For the text-containing cell, return its midpoint in (x, y) coordinate format. 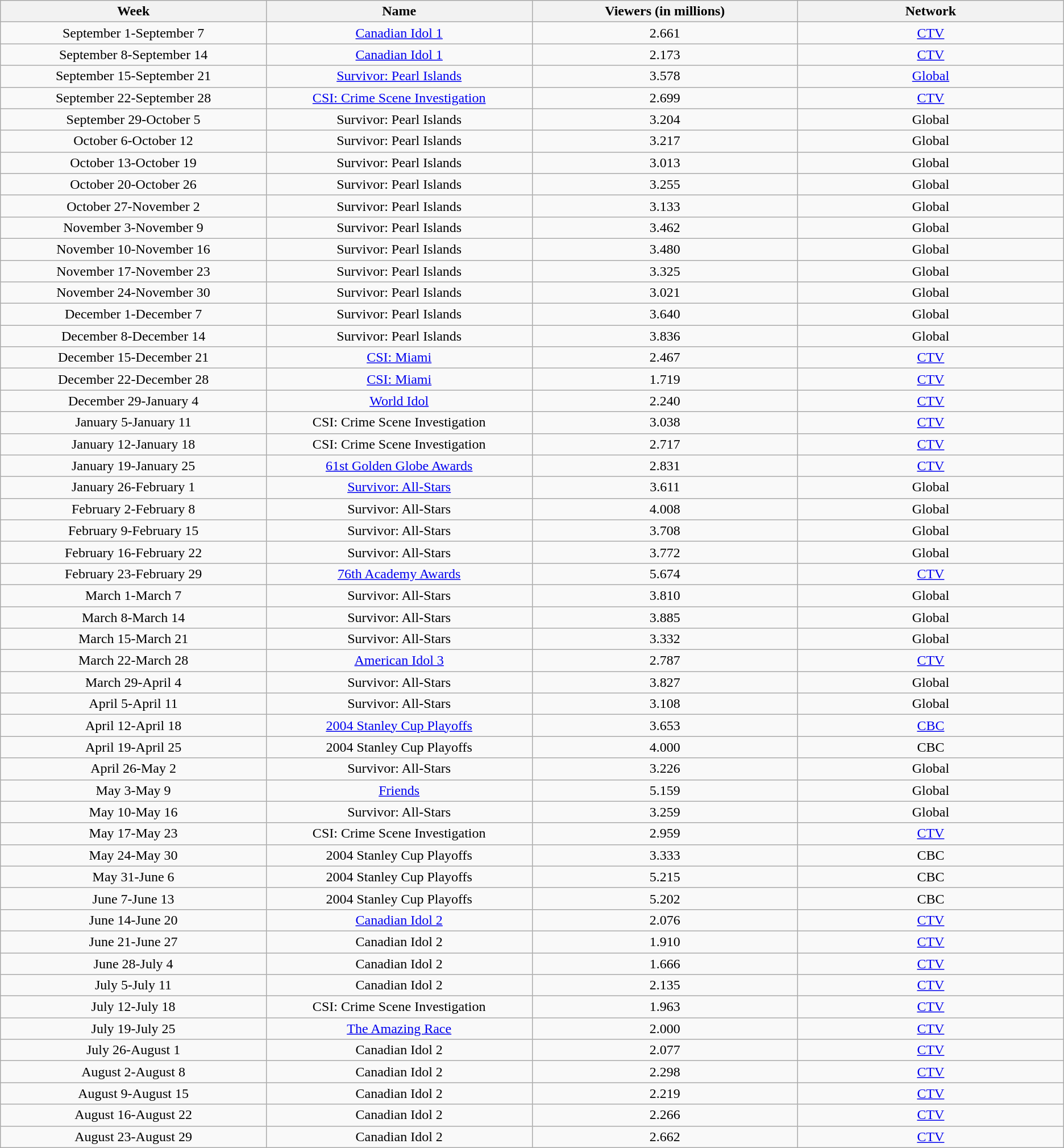
American Idol 3 (399, 661)
June 21-June 27 (134, 942)
May 17-May 23 (134, 834)
2.076 (665, 920)
3.480 (665, 249)
3.885 (665, 617)
3.133 (665, 206)
November 10-November 16 (134, 249)
76th Academy Awards (399, 574)
September 22-September 28 (134, 98)
2.240 (665, 401)
3.611 (665, 487)
February 2-February 8 (134, 509)
March 22-March 28 (134, 661)
January 26-February 1 (134, 487)
January 5-January 11 (134, 422)
2.173 (665, 55)
1.910 (665, 942)
October 27-November 2 (134, 206)
2.298 (665, 1072)
September 1-September 7 (134, 33)
November 24-November 30 (134, 293)
2.467 (665, 358)
Friends (399, 790)
January 12-January 18 (134, 444)
2.135 (665, 985)
January 19-January 25 (134, 466)
3.259 (665, 812)
June 14-June 20 (134, 920)
Name (399, 11)
1.666 (665, 964)
2.077 (665, 1050)
5.202 (665, 898)
October 20-October 26 (134, 184)
3.255 (665, 184)
October 13-October 19 (134, 163)
February 23-February 29 (134, 574)
2.266 (665, 1115)
May 31-June 6 (134, 877)
World Idol (399, 401)
61st Golden Globe Awards (399, 466)
August 23-August 29 (134, 1137)
May 3-May 9 (134, 790)
April 12-April 18 (134, 726)
3.325 (665, 271)
3.108 (665, 704)
Network (931, 11)
August 9-August 15 (134, 1093)
2.662 (665, 1137)
November 17-November 23 (134, 271)
3.462 (665, 227)
3.578 (665, 76)
March 29-April 4 (134, 682)
2.699 (665, 98)
2.661 (665, 33)
Week (134, 11)
December 22-December 28 (134, 379)
3.013 (665, 163)
3.810 (665, 595)
2.831 (665, 466)
February 16-February 22 (134, 552)
1.963 (665, 1007)
2.787 (665, 661)
4.008 (665, 509)
3.772 (665, 552)
May 24-May 30 (134, 855)
3.226 (665, 769)
July 12-July 18 (134, 1007)
December 29-January 4 (134, 401)
3.217 (665, 141)
2.717 (665, 444)
April 26-May 2 (134, 769)
1.719 (665, 379)
April 19-April 25 (134, 747)
3.708 (665, 531)
July 26-August 1 (134, 1050)
December 8-December 14 (134, 336)
3.333 (665, 855)
3.204 (665, 119)
December 15-December 21 (134, 358)
June 28-July 4 (134, 964)
5.215 (665, 877)
July 19-July 25 (134, 1029)
2.000 (665, 1029)
July 5-July 11 (134, 985)
April 5-April 11 (134, 704)
September 29-October 5 (134, 119)
November 3-November 9 (134, 227)
March 1-March 7 (134, 595)
August 16-August 22 (134, 1115)
May 10-May 16 (134, 812)
3.653 (665, 726)
3.640 (665, 314)
3.827 (665, 682)
October 6-October 12 (134, 141)
September 15-September 21 (134, 76)
December 1-December 7 (134, 314)
September 8-September 14 (134, 55)
3.332 (665, 639)
March 8-March 14 (134, 617)
August 2-August 8 (134, 1072)
The Amazing Race (399, 1029)
March 15-March 21 (134, 639)
Viewers (in millions) (665, 11)
3.836 (665, 336)
2.219 (665, 1093)
3.021 (665, 293)
3.038 (665, 422)
5.159 (665, 790)
February 9-February 15 (134, 531)
4.000 (665, 747)
5.674 (665, 574)
June 7-June 13 (134, 898)
2.959 (665, 834)
